Output the (x, y) coordinate of the center of the cell containing the given text.  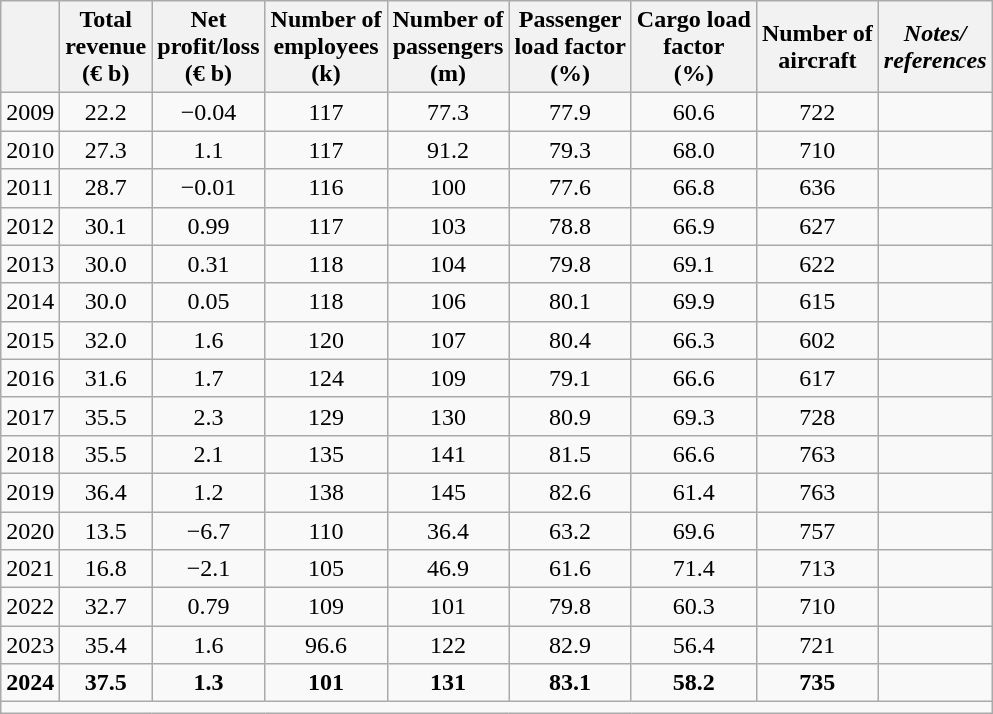
0.99 (208, 226)
636 (817, 188)
2012 (30, 226)
60.6 (694, 112)
2020 (30, 531)
2024 (30, 683)
78.8 (570, 226)
37.5 (106, 683)
77.9 (570, 112)
124 (326, 378)
61.4 (694, 492)
0.05 (208, 302)
110 (326, 531)
735 (817, 683)
69.9 (694, 302)
135 (326, 454)
0.79 (208, 607)
722 (817, 112)
Totalrevenue(€ b) (106, 47)
58.2 (694, 683)
83.1 (570, 683)
−6.7 (208, 531)
122 (448, 645)
0.31 (208, 264)
71.4 (694, 569)
2013 (30, 264)
−2.1 (208, 569)
61.6 (570, 569)
22.2 (106, 112)
27.3 (106, 150)
2010 (30, 150)
35.4 (106, 645)
105 (326, 569)
46.9 (448, 569)
2019 (30, 492)
2.3 (208, 416)
Number ofaircraft (817, 47)
1.7 (208, 378)
Notes/references (935, 47)
2.1 (208, 454)
1.1 (208, 150)
13.5 (106, 531)
145 (448, 492)
2011 (30, 188)
77.6 (570, 188)
−0.04 (208, 112)
79.3 (570, 150)
2016 (30, 378)
120 (326, 340)
80.9 (570, 416)
32.0 (106, 340)
30.1 (106, 226)
107 (448, 340)
56.4 (694, 645)
69.3 (694, 416)
Netprofit/loss(€ b) (208, 47)
713 (817, 569)
68.0 (694, 150)
104 (448, 264)
757 (817, 531)
2018 (30, 454)
80.1 (570, 302)
82.9 (570, 645)
82.6 (570, 492)
617 (817, 378)
79.1 (570, 378)
Number ofpassengers(m) (448, 47)
1.2 (208, 492)
63.2 (570, 531)
138 (326, 492)
721 (817, 645)
66.8 (694, 188)
31.6 (106, 378)
Number ofemployees(k) (326, 47)
2017 (30, 416)
32.7 (106, 607)
96.6 (326, 645)
−0.01 (208, 188)
141 (448, 454)
66.3 (694, 340)
100 (448, 188)
728 (817, 416)
130 (448, 416)
1.3 (208, 683)
2022 (30, 607)
116 (326, 188)
66.9 (694, 226)
2014 (30, 302)
103 (448, 226)
129 (326, 416)
131 (448, 683)
69.6 (694, 531)
81.5 (570, 454)
69.1 (694, 264)
2021 (30, 569)
627 (817, 226)
77.3 (448, 112)
2015 (30, 340)
Cargo loadfactor(%) (694, 47)
91.2 (448, 150)
602 (817, 340)
80.4 (570, 340)
16.8 (106, 569)
Passengerload factor(%) (570, 47)
60.3 (694, 607)
615 (817, 302)
2023 (30, 645)
28.7 (106, 188)
2009 (30, 112)
622 (817, 264)
106 (448, 302)
